Determine the [X, Y] coordinate at the center of the cell enclosing the given text.  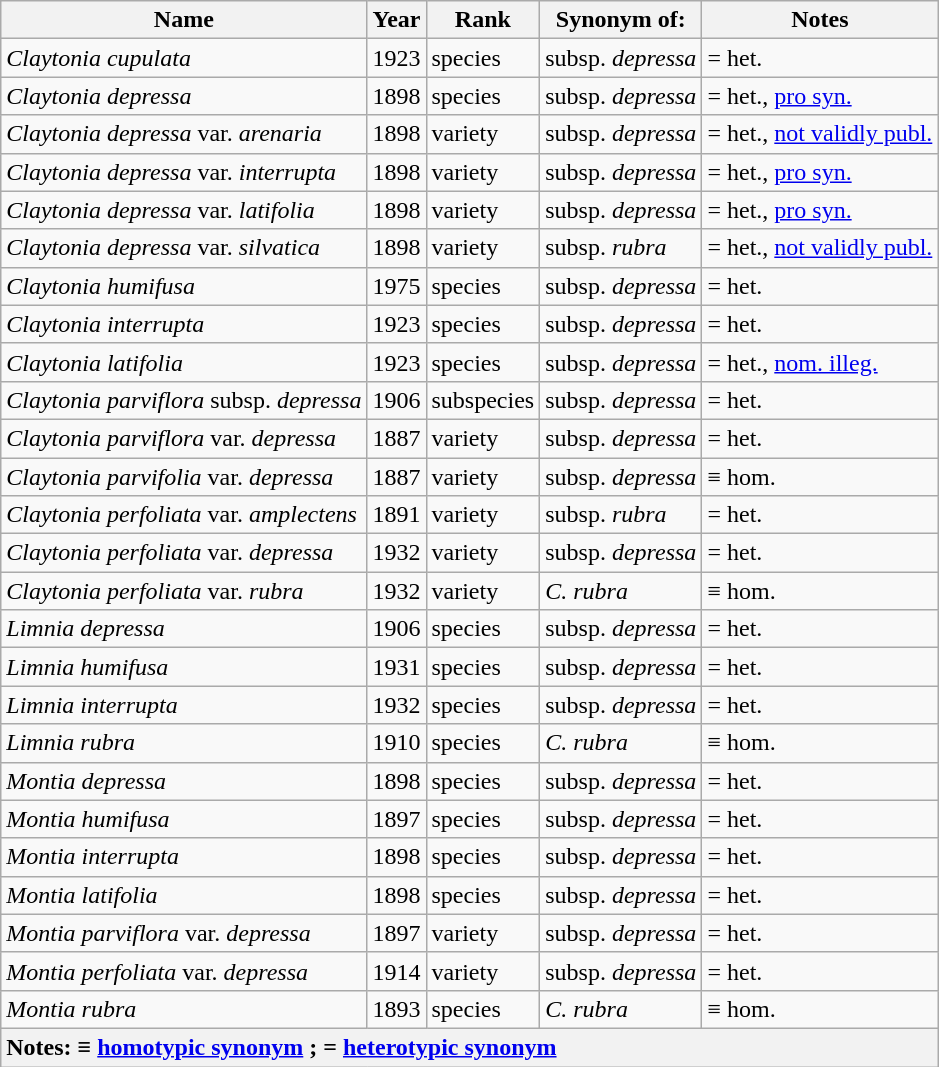
= het., nom. illeg. [820, 362]
Montia humifusa [184, 819]
1891 [396, 515]
Montia parviflora var. depressa [184, 933]
subspecies [483, 400]
Year [396, 20]
Claytonia depressa var. arenaria [184, 134]
Notes [820, 20]
1893 [396, 1009]
Claytonia perfoliata var. depressa [184, 553]
Claytonia parviflora subsp. depressa [184, 400]
Montia latifolia [184, 895]
Claytonia depressa [184, 96]
Claytonia parvifolia var. depressa [184, 477]
Claytonia depressa var. interrupta [184, 172]
1910 [396, 743]
Claytonia interrupta [184, 324]
Montia depressa [184, 781]
1975 [396, 286]
Limnia humifusa [184, 667]
Limnia interrupta [184, 705]
Limnia depressa [184, 629]
Rank [483, 20]
Montia interrupta [184, 857]
Claytonia latifolia [184, 362]
Montia rubra [184, 1009]
Claytonia cupulata [184, 58]
Notes: ≡ homotypic synonym ; = heterotypic synonym [470, 1047]
Claytonia depressa var. silvatica [184, 248]
Claytonia perfoliata var. amplectens [184, 515]
Limnia rubra [184, 743]
Name [184, 20]
Montia perfoliata var. depressa [184, 971]
Claytonia perfoliata var. rubra [184, 591]
Claytonia humifusa [184, 286]
Claytonia depressa var. latifolia [184, 210]
Claytonia parviflora var. depressa [184, 438]
Synonym of: [621, 20]
1931 [396, 667]
1914 [396, 971]
